Determine the [x, y] coordinate at the center of the cell enclosing the given text.  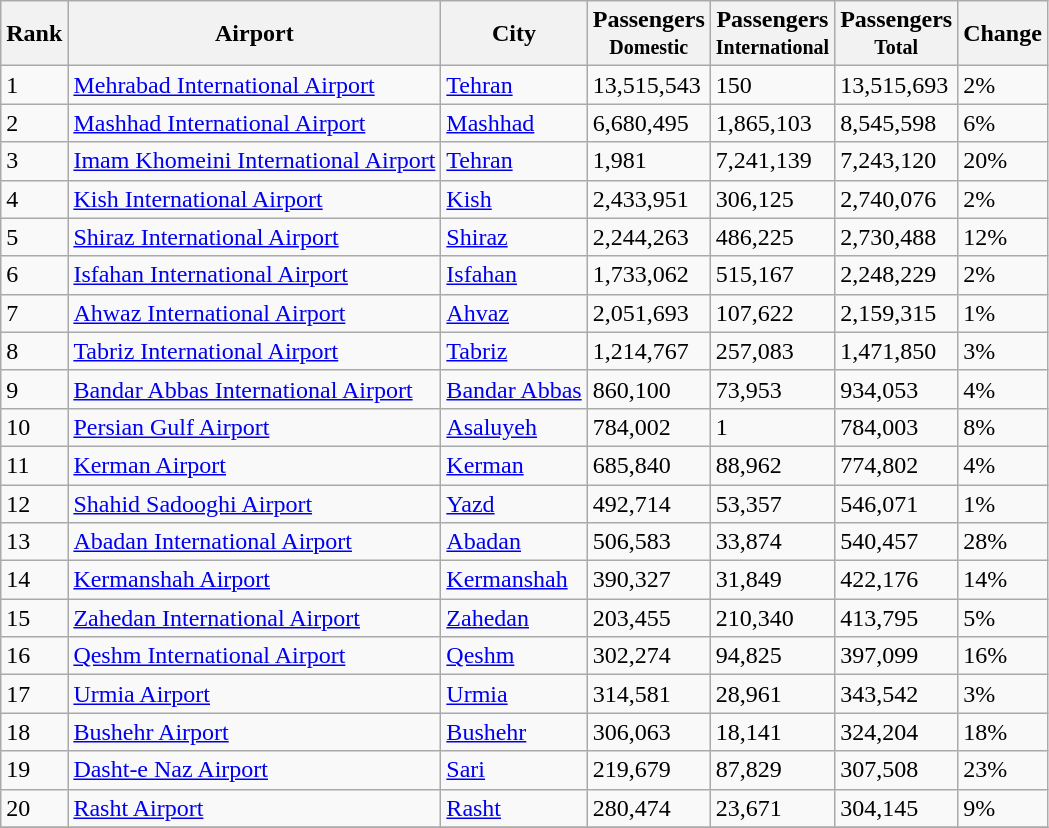
Airport [254, 34]
784,003 [896, 427]
515,167 [772, 275]
1,471,850 [896, 351]
304,145 [896, 808]
12% [1003, 237]
Zahedan International Airport [254, 618]
546,071 [896, 503]
18 [34, 732]
210,340 [772, 618]
107,622 [772, 313]
Dasht-e Naz Airport [254, 770]
73,953 [772, 389]
Bandar Abbas [514, 389]
Isfahan [514, 275]
7,243,120 [896, 161]
8 [34, 351]
203,455 [648, 618]
860,100 [648, 389]
Yazd [514, 503]
PassengersTotal [896, 34]
685,840 [648, 465]
19 [34, 770]
2,740,076 [896, 199]
Bushehr [514, 732]
Persian Gulf Airport [254, 427]
1,733,062 [648, 275]
Kish [514, 199]
10 [34, 427]
9% [1003, 808]
53,357 [772, 503]
2,730,488 [896, 237]
7,241,139 [772, 161]
Kermanshah Airport [254, 580]
23% [1003, 770]
390,327 [648, 580]
16 [34, 656]
257,083 [772, 351]
City [514, 34]
PassengersInternational [772, 34]
1,865,103 [772, 123]
4 [34, 199]
Urmia [514, 694]
Change [1003, 34]
6,680,495 [648, 123]
9 [34, 389]
Mashhad International Airport [254, 123]
Kerman Airport [254, 465]
2,433,951 [648, 199]
Kerman [514, 465]
28% [1003, 542]
306,063 [648, 732]
16% [1003, 656]
17 [34, 694]
1,214,767 [648, 351]
31,849 [772, 580]
87,829 [772, 770]
492,714 [648, 503]
Qeshm [514, 656]
20 [34, 808]
Ahwaz International Airport [254, 313]
5 [34, 237]
Ahvaz [514, 313]
18% [1003, 732]
Qeshm International Airport [254, 656]
Sari [514, 770]
307,508 [896, 770]
Asaluyeh [514, 427]
219,679 [648, 770]
314,581 [648, 694]
3 [34, 161]
1,981 [648, 161]
343,542 [896, 694]
PassengersDomestic [648, 34]
Rasht Airport [254, 808]
8% [1003, 427]
Imam Khomeini International Airport [254, 161]
13,515,543 [648, 85]
Isfahan International Airport [254, 275]
422,176 [896, 580]
23,671 [772, 808]
7 [34, 313]
5% [1003, 618]
14 [34, 580]
2,051,693 [648, 313]
13 [34, 542]
784,002 [648, 427]
8,545,598 [896, 123]
Tabriz International Airport [254, 351]
94,825 [772, 656]
13,515,693 [896, 85]
20% [1003, 161]
Rank [34, 34]
14% [1003, 580]
Shiraz International Airport [254, 237]
Tabriz [514, 351]
934,053 [896, 389]
Shahid Sadooghi Airport [254, 503]
88,962 [772, 465]
Kermanshah [514, 580]
486,225 [772, 237]
Rasht [514, 808]
540,457 [896, 542]
306,125 [772, 199]
Mehrabad International Airport [254, 85]
Bushehr Airport [254, 732]
150 [772, 85]
12 [34, 503]
Zahedan [514, 618]
280,474 [648, 808]
Urmia Airport [254, 694]
324,204 [896, 732]
2,159,315 [896, 313]
Mashhad [514, 123]
Shiraz [514, 237]
11 [34, 465]
506,583 [648, 542]
Abadan International Airport [254, 542]
18,141 [772, 732]
15 [34, 618]
302,274 [648, 656]
2,248,229 [896, 275]
Abadan [514, 542]
2,244,263 [648, 237]
6 [34, 275]
413,795 [896, 618]
6% [1003, 123]
Kish International Airport [254, 199]
33,874 [772, 542]
Bandar Abbas International Airport [254, 389]
397,099 [896, 656]
2 [34, 123]
774,802 [896, 465]
28,961 [772, 694]
